Extract the [x, y] coordinate from the center of the cell holding the provided text.  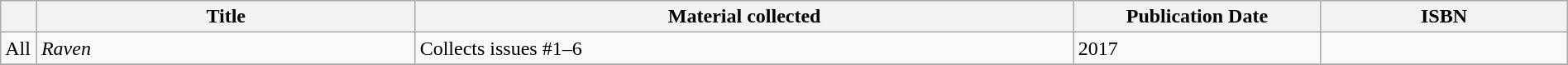
ISBN [1444, 17]
Collects issues #1–6 [744, 48]
Publication Date [1197, 17]
Raven [226, 48]
All [19, 48]
2017 [1197, 48]
Material collected [744, 17]
Title [226, 17]
